Find where the given text appears and provide that cell's center as (X, Y) coordinate. 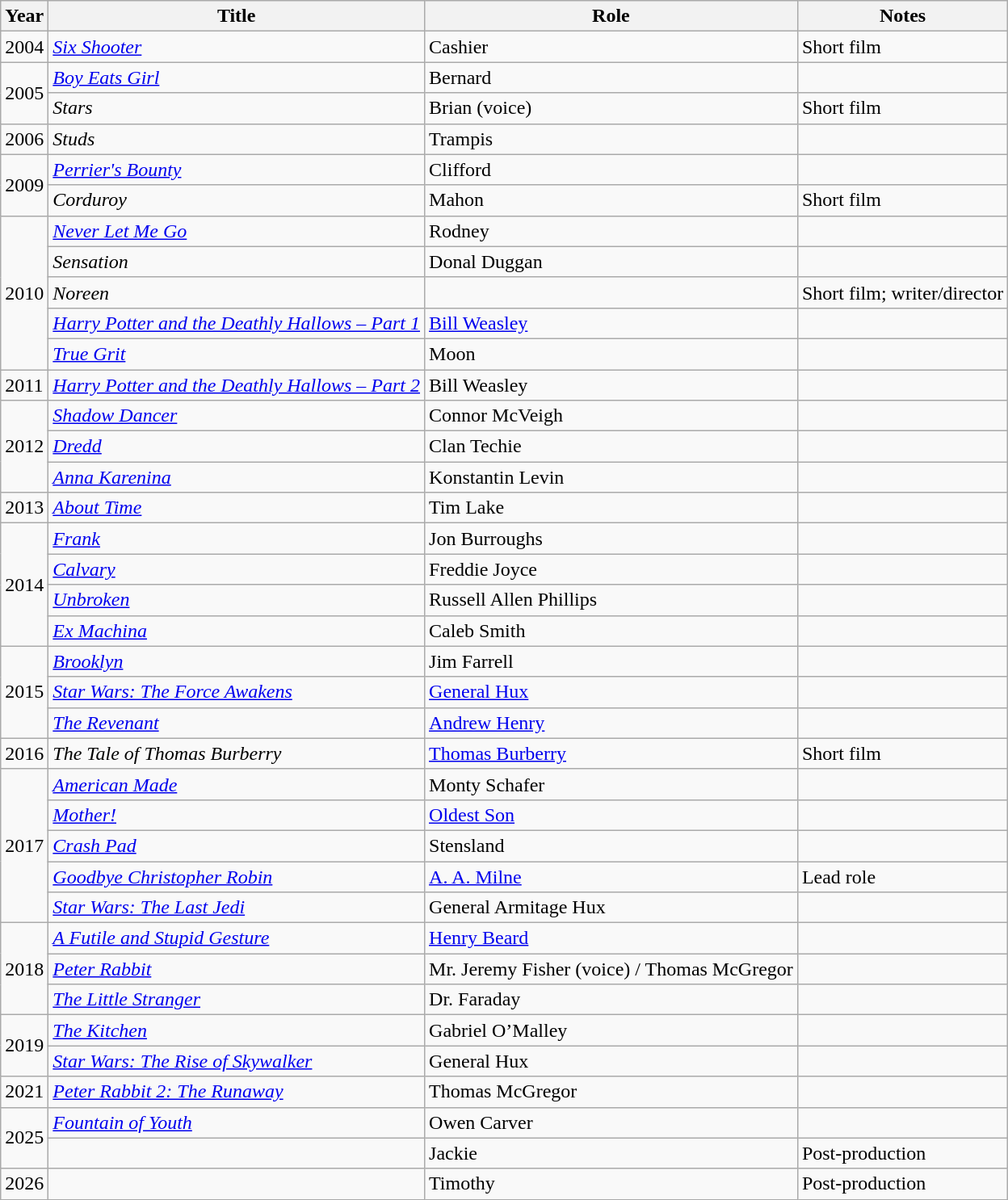
Jim Farrell (611, 661)
2016 (24, 753)
Sensation (237, 262)
Frank (237, 539)
Short film; writer/director (902, 292)
Caleb Smith (611, 631)
Thomas Burberry (611, 753)
Star Wars: The Force Awakens (237, 692)
Henry Beard (611, 938)
Monty Schafer (611, 784)
Mr. Jeremy Fisher (voice) / Thomas McGregor (611, 969)
Stars (237, 108)
2006 (24, 139)
The Revenant (237, 723)
Peter Rabbit 2: The Runaway (237, 1092)
Star Wars: The Last Jedi (237, 908)
Moon (611, 354)
Notes (902, 16)
The Tale of Thomas Burberry (237, 753)
True Grit (237, 354)
2009 (24, 185)
2010 (24, 292)
Dredd (237, 447)
Ex Machina (237, 631)
2018 (24, 969)
2015 (24, 692)
Trampis (611, 139)
Boy Eats Girl (237, 78)
A. A. Milne (611, 876)
A Futile and Stupid Gesture (237, 938)
2025 (24, 1138)
Title (237, 16)
2017 (24, 845)
About Time (237, 508)
Crash Pad (237, 845)
Mother! (237, 815)
Clifford (611, 170)
2019 (24, 1046)
Studs (237, 139)
Six Shooter (237, 47)
Timothy (611, 1184)
Brooklyn (237, 661)
Harry Potter and the Deathly Hallows – Part 1 (237, 323)
Corduroy (237, 200)
Perrier's Bounty (237, 170)
Konstantin Levin (611, 477)
The Kitchen (237, 1030)
Year (24, 16)
Rodney (611, 231)
Clan Techie (611, 447)
Cashier (611, 47)
Russell Allen Phillips (611, 600)
Fountain of Youth (237, 1122)
2012 (24, 447)
2004 (24, 47)
Owen Carver (611, 1122)
Anna Karenina (237, 477)
General Armitage Hux (611, 908)
2026 (24, 1184)
Harry Potter and the Deathly Hallows – Part 2 (237, 385)
Peter Rabbit (237, 969)
Noreen (237, 292)
Never Let Me Go (237, 231)
Role (611, 16)
Tim Lake (611, 508)
Brian (voice) (611, 108)
2021 (24, 1092)
The Little Stranger (237, 1000)
Shadow Dancer (237, 416)
2005 (24, 93)
Star Wars: The Rise of Skywalker (237, 1061)
Calvary (237, 569)
Connor McVeigh (611, 416)
Bernard (611, 78)
Gabriel O’Malley (611, 1030)
Dr. Faraday (611, 1000)
Andrew Henry (611, 723)
Unbroken (237, 600)
Mahon (611, 200)
Jon Burroughs (611, 539)
Stensland (611, 845)
Jackie (611, 1153)
Donal Duggan (611, 262)
2013 (24, 508)
Freddie Joyce (611, 569)
Thomas McGregor (611, 1092)
2011 (24, 385)
American Made (237, 784)
Oldest Son (611, 815)
2014 (24, 585)
Goodbye Christopher Robin (237, 876)
Lead role (902, 876)
